Output the (x, y) coordinate of the center of the cell containing the given text.  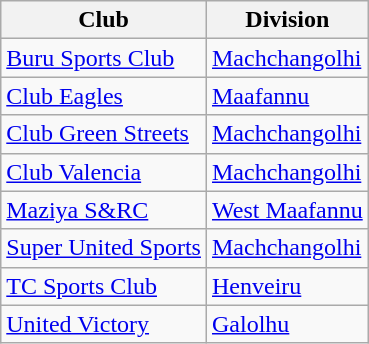
West Maafannu (287, 210)
Club Green Streets (104, 134)
Club Eagles (104, 96)
Division (287, 20)
Maziya S&RC (104, 210)
Super United Sports (104, 248)
Buru Sports Club (104, 58)
United Victory (104, 324)
TC Sports Club (104, 286)
Club Valencia (104, 172)
Club (104, 20)
Henveiru (287, 286)
Galolhu (287, 324)
Maafannu (287, 96)
